For the text-containing cell, return its midpoint in [x, y] coordinate format. 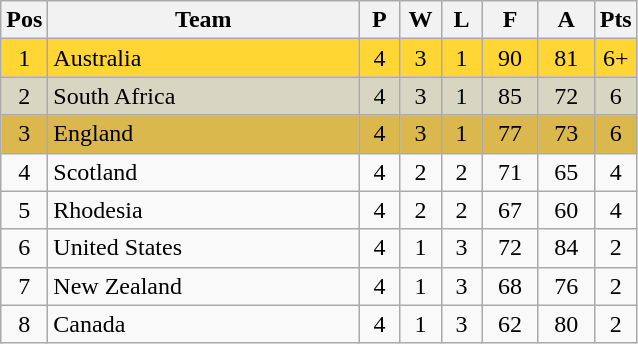
6+ [616, 58]
67 [510, 210]
77 [510, 134]
5 [24, 210]
90 [510, 58]
8 [24, 324]
81 [566, 58]
71 [510, 172]
England [204, 134]
Pos [24, 20]
P [380, 20]
W [420, 20]
United States [204, 248]
Scotland [204, 172]
F [510, 20]
62 [510, 324]
80 [566, 324]
76 [566, 286]
Team [204, 20]
85 [510, 96]
73 [566, 134]
South Africa [204, 96]
New Zealand [204, 286]
65 [566, 172]
Australia [204, 58]
68 [510, 286]
7 [24, 286]
Canada [204, 324]
Rhodesia [204, 210]
84 [566, 248]
L [462, 20]
60 [566, 210]
A [566, 20]
Pts [616, 20]
